Extract the [x, y] coordinate from the center of the cell holding the provided text.  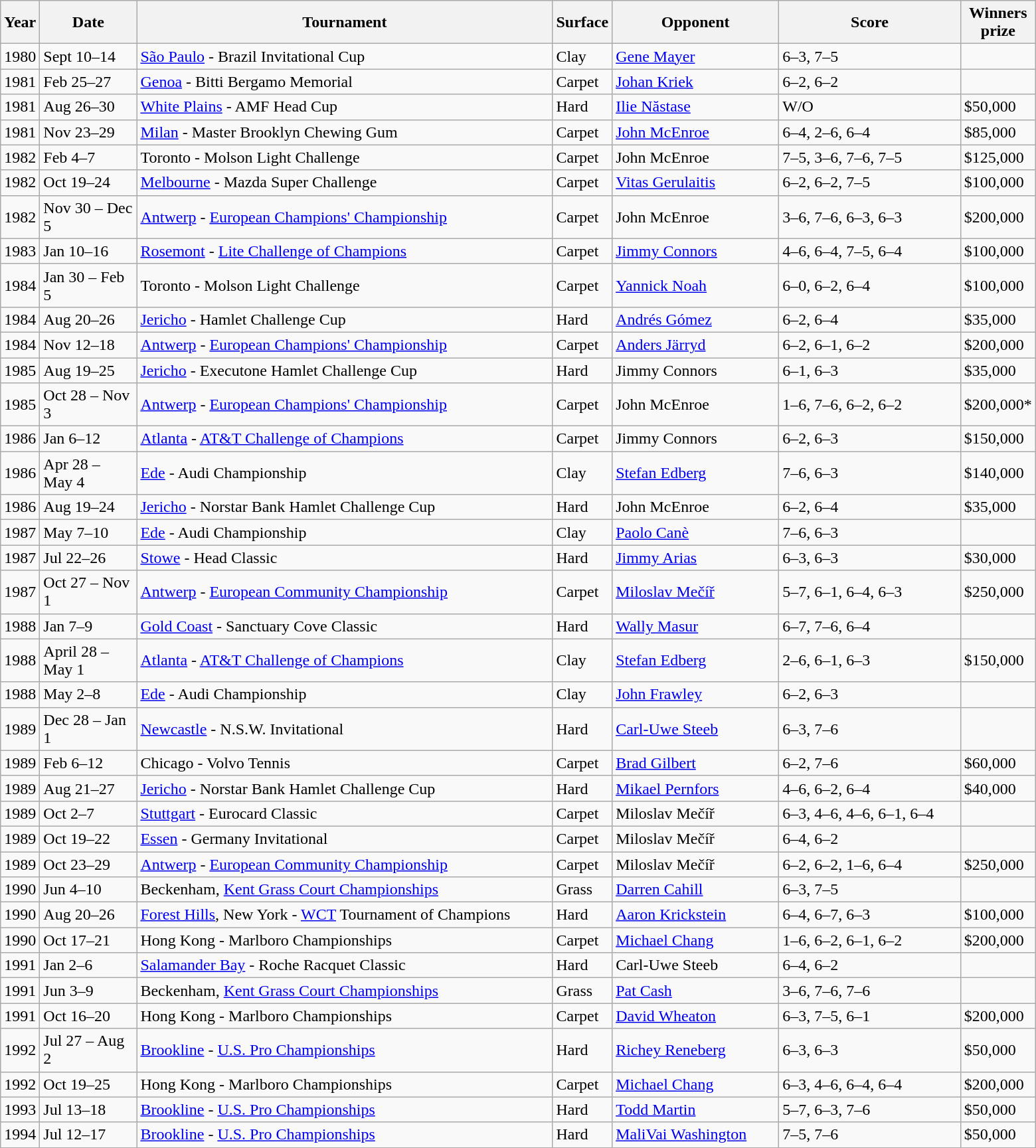
Wally Masur [696, 626]
6–2, 6–2, 7–5 [870, 183]
Jan 10–16 [88, 251]
Aug 19–25 [88, 370]
Feb 6–12 [88, 763]
Sept 10–14 [88, 56]
$125,000 [997, 157]
Dec 28 – Jan 1 [88, 729]
4–6, 6–2, 6–4 [870, 788]
6–3, 4–6, 4–6, 6–1, 6–4 [870, 813]
6–3, 7–5, 6–1 [870, 1016]
Jul 22–26 [88, 558]
Andrés Gómez [696, 319]
Anders Järryd [696, 345]
$60,000 [997, 763]
Essen - Germany Invitational [345, 839]
6–4, 6–7, 6–3 [870, 915]
6–1, 6–3 [870, 370]
Nov 23–29 [88, 132]
$200,000* [997, 405]
W/O [870, 107]
MaliVai Washington [696, 1135]
Todd Martin [696, 1109]
Year [20, 23]
John Frawley [696, 695]
Apr 28 – May 4 [88, 473]
Rosemont - Lite Challenge of Champions [345, 251]
1993 [20, 1109]
Jan 7–9 [88, 626]
3–6, 7–6, 7–6 [870, 991]
Jan 30 – Feb 5 [88, 286]
6–4, 2–6, 6–4 [870, 132]
Newcastle - N.S.W. Invitational [345, 729]
Winners prize [997, 23]
Mikael Pernfors [696, 788]
Milan - Master Brooklyn Chewing Gum [345, 132]
1983 [20, 251]
Oct 27 – Nov 1 [88, 592]
Paolo Canè [696, 533]
Aug 21–27 [88, 788]
Jul 12–17 [88, 1135]
Vitas Gerulaitis [696, 183]
Melbourne - Mazda Super Challenge [345, 183]
Jan 2–6 [88, 965]
Oct 19–24 [88, 183]
Johan Kriek [696, 82]
Nov 12–18 [88, 345]
Feb 4–7 [88, 157]
May 2–8 [88, 695]
1–6, 7–6, 6–2, 6–2 [870, 405]
Oct 2–7 [88, 813]
Aaron Krickstein [696, 915]
7–5, 7–6 [870, 1135]
Gene Mayer [696, 56]
Yannick Noah [696, 286]
Jul 13–18 [88, 1109]
Pat Cash [696, 991]
$40,000 [997, 788]
Opponent [696, 23]
Forest Hills, New York - WCT Tournament of Champions [345, 915]
Jericho - Hamlet Challenge Cup [345, 319]
Brad Gilbert [696, 763]
Tournament [345, 23]
6–2, 6–2 [870, 82]
Stowe - Head Classic [345, 558]
Jimmy Arias [696, 558]
2–6, 6–1, 6–3 [870, 660]
3–6, 7–6, 6–3, 6–3 [870, 216]
Gold Coast - Sanctuary Cove Classic [345, 626]
Oct 16–20 [88, 1016]
Richey Reneberg [696, 1050]
$140,000 [997, 473]
4–6, 6–4, 7–5, 6–4 [870, 251]
$30,000 [997, 558]
6–0, 6–2, 6–4 [870, 286]
6–2, 6–2, 1–6, 6–4 [870, 864]
Nov 30 – Dec 5 [88, 216]
Jan 6–12 [88, 439]
6–3, 4–6, 6–4, 6–4 [870, 1084]
5–7, 6–3, 7–6 [870, 1109]
May 7–10 [88, 533]
$85,000 [997, 132]
Surface [582, 23]
7–5, 3–6, 7–6, 7–5 [870, 157]
Jericho - Executone Hamlet Challenge Cup [345, 370]
Aug 26–30 [88, 107]
5–7, 6–1, 6–4, 6–3 [870, 592]
6–7, 7–6, 6–4 [870, 626]
Jul 27 – Aug 2 [88, 1050]
Jun 3–9 [88, 991]
Oct 19–22 [88, 839]
Ilie Năstase [696, 107]
Oct 17–21 [88, 940]
April 28 – May 1 [88, 660]
1–6, 6–2, 6–1, 6–2 [870, 940]
Darren Cahill [696, 890]
1994 [20, 1135]
1980 [20, 56]
David Wheaton [696, 1016]
Chicago - Volvo Tennis [345, 763]
São Paulo - Brazil Invitational Cup [345, 56]
6–2, 7–6 [870, 763]
Date [88, 23]
Stuttgart - Eurocard Classic [345, 813]
Oct 28 – Nov 3 [88, 405]
Score [870, 23]
White Plains - AMF Head Cup [345, 107]
Feb 25–27 [88, 82]
Oct 23–29 [88, 864]
Jun 4–10 [88, 890]
Salamander Bay - Roche Racquet Classic [345, 965]
Aug 19–24 [88, 507]
Genoa - Bitti Bergamo Memorial [345, 82]
6–2, 6–1, 6–2 [870, 345]
6–3, 7–6 [870, 729]
Oct 19–25 [88, 1084]
